Pinpoint the cell where the given text exists, returning its [X, Y] midpoint coordinate. 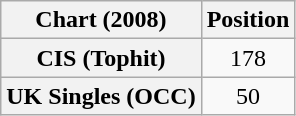
Chart (2008) [101, 20]
Position [248, 20]
50 [248, 96]
UK Singles (OCC) [101, 96]
178 [248, 58]
CIS (Tophit) [101, 58]
